Scan for the cell matching the given text and deliver its [x, y] coordinate at center. 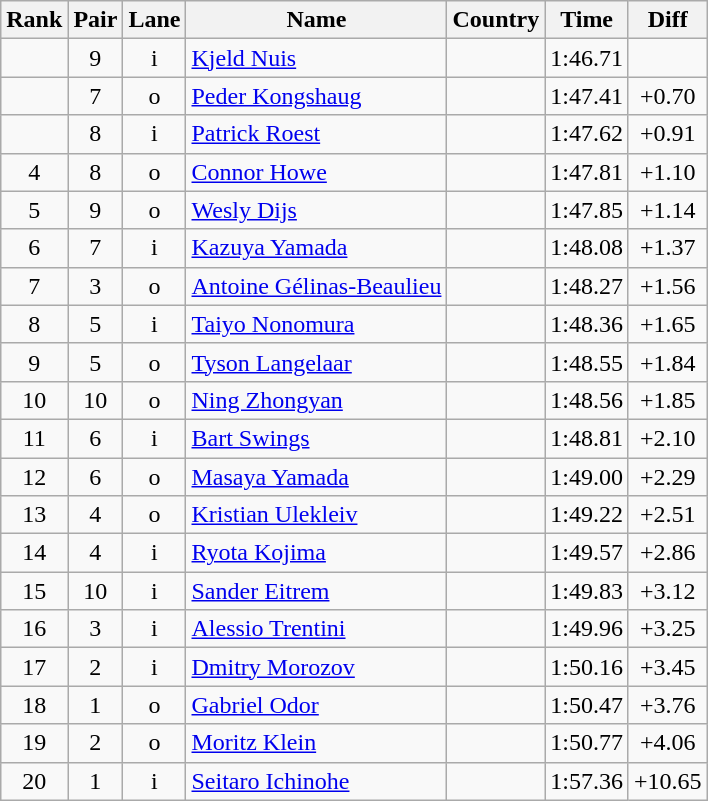
11 [34, 438]
Dmitry Morozov [316, 667]
+1.10 [668, 172]
+1.84 [668, 362]
Antoine Gélinas-Beaulieu [316, 286]
1:49.22 [587, 515]
Rank [34, 20]
16 [34, 629]
Sander Eitrem [316, 591]
+3.76 [668, 705]
Masaya Yamada [316, 477]
Seitaro Ichinohe [316, 781]
+1.65 [668, 324]
Diff [668, 20]
Bart Swings [316, 438]
Tyson Langelaar [316, 362]
Ning Zhongyan [316, 400]
1:49.83 [587, 591]
1:48.27 [587, 286]
1:57.36 [587, 781]
Alessio Trentini [316, 629]
Ryota Kojima [316, 553]
15 [34, 591]
Pair [96, 20]
+1.14 [668, 210]
+3.25 [668, 629]
1:50.77 [587, 743]
14 [34, 553]
+3.12 [668, 591]
+0.91 [668, 134]
Name [316, 20]
+2.29 [668, 477]
18 [34, 705]
1:49.00 [587, 477]
+1.85 [668, 400]
+0.70 [668, 96]
12 [34, 477]
17 [34, 667]
1:48.08 [587, 248]
1:48.36 [587, 324]
Kristian Ulekleiv [316, 515]
1:50.16 [587, 667]
1:47.41 [587, 96]
1:48.56 [587, 400]
1:46.71 [587, 58]
1:48.81 [587, 438]
+1.56 [668, 286]
Time [587, 20]
20 [34, 781]
+2.51 [668, 515]
Gabriel Odor [316, 705]
Lane [154, 20]
+2.86 [668, 553]
Country [496, 20]
Taiyo Nonomura [316, 324]
19 [34, 743]
1:50.47 [587, 705]
+4.06 [668, 743]
+1.37 [668, 248]
1:49.96 [587, 629]
+3.45 [668, 667]
+2.10 [668, 438]
Wesly Dijs [316, 210]
1:47.85 [587, 210]
13 [34, 515]
Patrick Roest [316, 134]
Kjeld Nuis [316, 58]
+10.65 [668, 781]
Kazuya Yamada [316, 248]
1:47.62 [587, 134]
Connor Howe [316, 172]
Moritz Klein [316, 743]
1:49.57 [587, 553]
1:48.55 [587, 362]
1:47.81 [587, 172]
Peder Kongshaug [316, 96]
